Determine the [X, Y] coordinate at the center of the cell enclosing the given text.  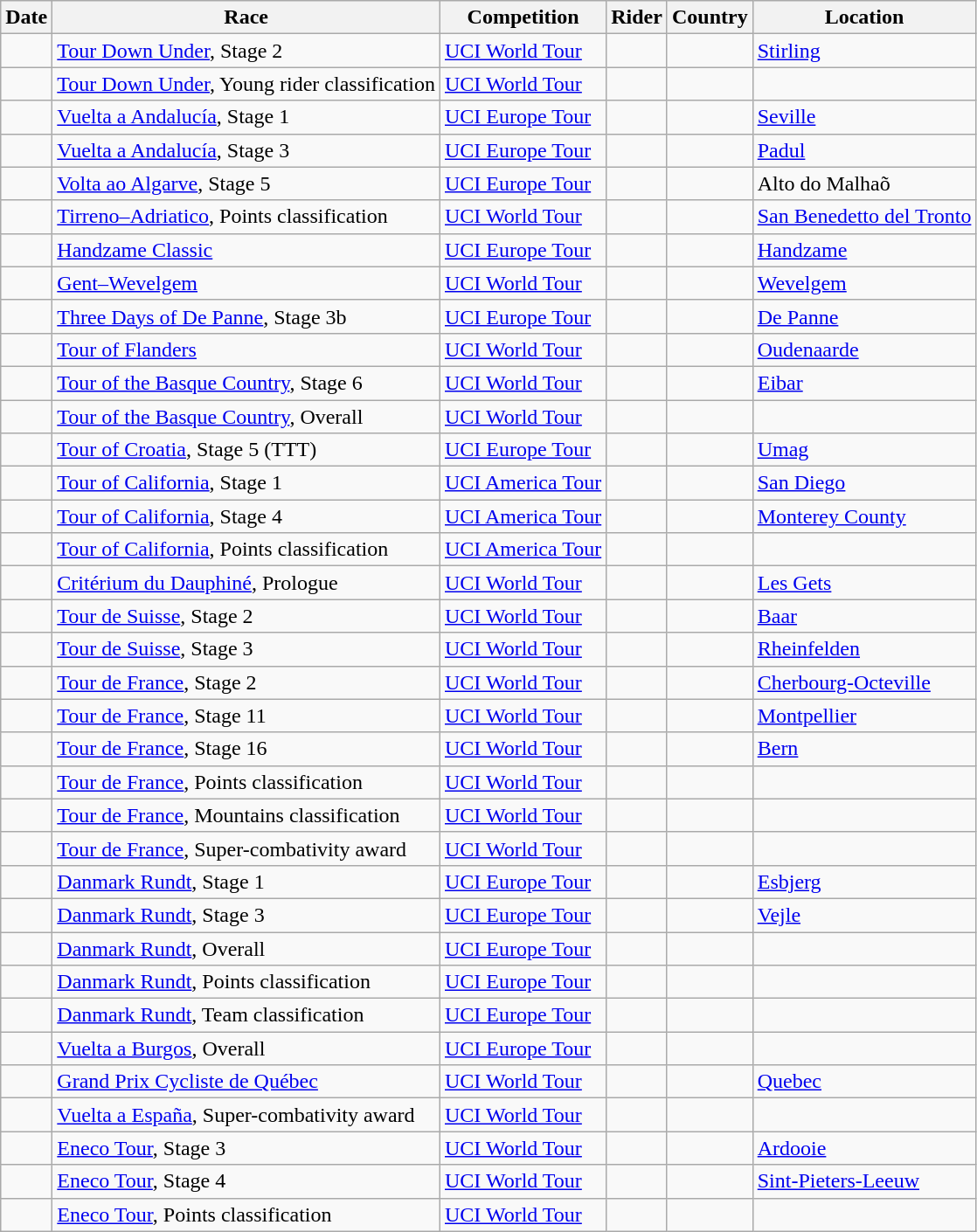
Ardooie [864, 1148]
Date [26, 17]
Competition [523, 17]
Volta ao Algarve, Stage 5 [246, 183]
Handzame Classic [246, 250]
Gent–Wevelgem [246, 283]
Tour of the Basque Country, Stage 6 [246, 383]
Baar [864, 616]
Tour de France, Stage 16 [246, 749]
Bern [864, 749]
Tour de France, Stage 11 [246, 716]
Quebec [864, 1082]
Three Days of De Panne, Stage 3b [246, 316]
Country [710, 17]
Cherbourg-Octeville [864, 682]
De Panne [864, 316]
Seville [864, 117]
Danmark Rundt, Stage 1 [246, 882]
Eibar [864, 383]
Alto do Malhaõ [864, 183]
Vuelta a Andalucía, Stage 3 [246, 150]
Tour of California, Stage 1 [246, 483]
Danmark Rundt, Stage 3 [246, 915]
Location [864, 17]
Tirreno–Adriatico, Points classification [246, 217]
Critérium du Dauphiné, Prologue [246, 583]
Tour Down Under, Stage 2 [246, 51]
Vuelta a España, Super-combativity award [246, 1115]
Tour de France, Super-combativity award [246, 848]
Eneco Tour, Stage 3 [246, 1148]
Rheinfelden [864, 649]
Tour of the Basque Country, Overall [246, 417]
Tour Down Under, Young rider classification [246, 84]
Montpellier [864, 716]
Danmark Rundt, Overall [246, 948]
Danmark Rundt, Points classification [246, 982]
Wevelgem [864, 283]
Tour de Suisse, Stage 2 [246, 616]
Race [246, 17]
Les Gets [864, 583]
Stirling [864, 51]
Tour de France, Points classification [246, 782]
Eneco Tour, Stage 4 [246, 1181]
Danmark Rundt, Team classification [246, 1015]
Tour of California, Points classification [246, 550]
Tour de Suisse, Stage 3 [246, 649]
Grand Prix Cycliste de Québec [246, 1082]
Vuelta a Andalucía, Stage 1 [246, 117]
Tour of California, Stage 4 [246, 516]
San Diego [864, 483]
Eneco Tour, Points classification [246, 1215]
Oudenaarde [864, 350]
Vejle [864, 915]
Vuelta a Burgos, Overall [246, 1049]
Tour of Croatia, Stage 5 (TTT) [246, 450]
Rider [637, 17]
Monterey County [864, 516]
Tour of Flanders [246, 350]
Sint-Pieters-Leeuw [864, 1181]
Tour de France, Stage 2 [246, 682]
Handzame [864, 250]
Tour de France, Mountains classification [246, 815]
Umag [864, 450]
Padul [864, 150]
San Benedetto del Tronto [864, 217]
Esbjerg [864, 882]
